Scan for the cell matching the given text and deliver its (x, y) coordinate at center. 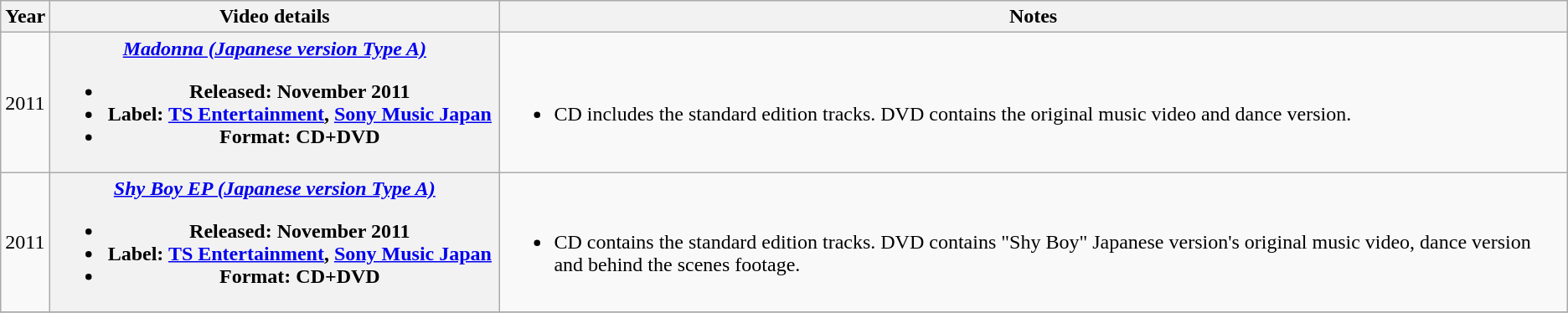
Video details (275, 17)
Year (25, 17)
Madonna (Japanese version Type A)Released: November 2011Label: TS Entertainment, Sony Music JapanFormat: CD+DVD (275, 102)
Notes (1034, 17)
Shy Boy EP (Japanese version Type A)Released: November 2011Label: TS Entertainment, Sony Music JapanFormat: CD+DVD (275, 243)
CD contains the standard edition tracks. DVD contains "Shy Boy" Japanese version's original music video, dance version and behind the scenes footage. (1034, 243)
CD includes the standard edition tracks. DVD contains the original music video and dance version. (1034, 102)
